Detect which cell encompasses the target text, then output its [x, y] center coordinate. 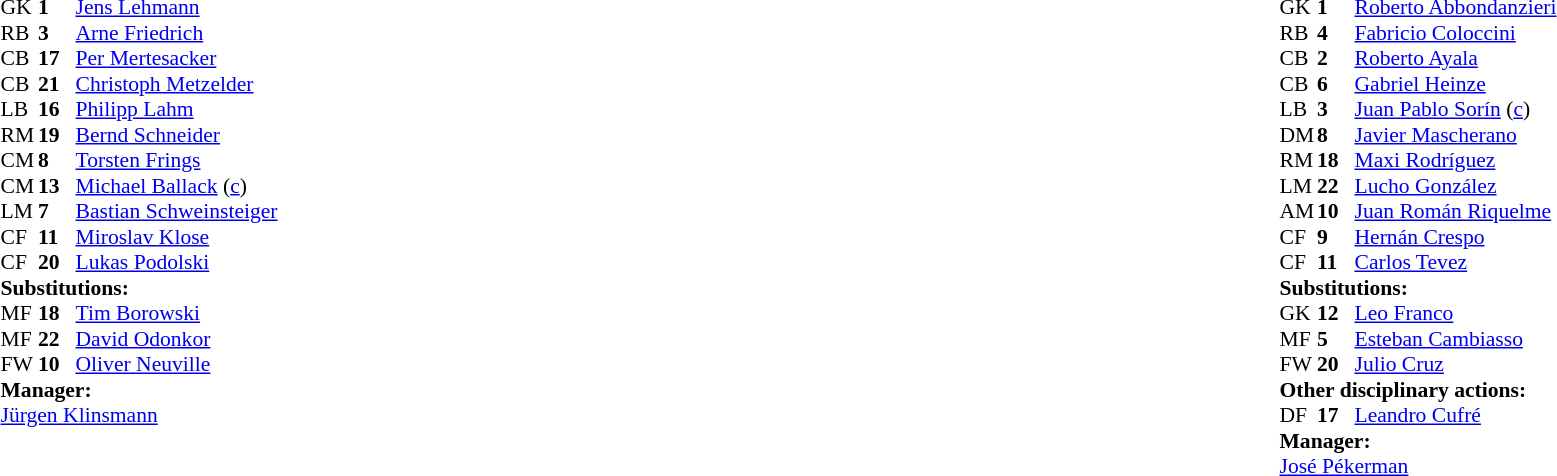
Fabricio Coloccini [1455, 33]
Tim Borowski [177, 313]
16 [57, 109]
Oliver Neuville [177, 365]
9 [1336, 237]
Philipp Lahm [177, 109]
5 [1336, 339]
Other disciplinary actions: [1418, 390]
4 [1336, 33]
Jürgen Klinsmann [138, 415]
Lucho González [1455, 186]
13 [57, 186]
DF [1298, 415]
Esteban Cambiasso [1455, 339]
Bastian Schweinsteiger [177, 211]
Roberto Ayala [1455, 59]
Julio Cruz [1455, 365]
Hernán Crespo [1455, 237]
GK [1298, 313]
Carlos Tevez [1455, 263]
7 [57, 211]
12 [1336, 313]
Christoph Metzelder [177, 84]
6 [1336, 84]
Miroslav Klose [177, 237]
AM [1298, 211]
2 [1336, 59]
Leo Franco [1455, 313]
Lukas Podolski [177, 263]
Gabriel Heinze [1455, 84]
Bernd Schneider [177, 135]
Juan Román Riquelme [1455, 211]
Torsten Frings [177, 161]
21 [57, 84]
Michael Ballack (c) [177, 186]
David Odonkor [177, 339]
Leandro Cufré [1455, 415]
Arne Friedrich [177, 33]
DM [1298, 135]
Javier Mascherano [1455, 135]
Per Mertesacker [177, 59]
Maxi Rodríguez [1455, 161]
Juan Pablo Sorín (c) [1455, 109]
19 [57, 135]
